Determine the (X, Y) coordinate at the center of the cell enclosing the given text.  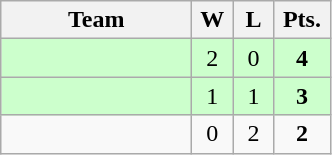
4 (302, 58)
3 (302, 96)
L (254, 20)
Team (96, 20)
W (212, 20)
Pts. (302, 20)
